Locate the cell with the specified text and output its [x, y] center coordinate. 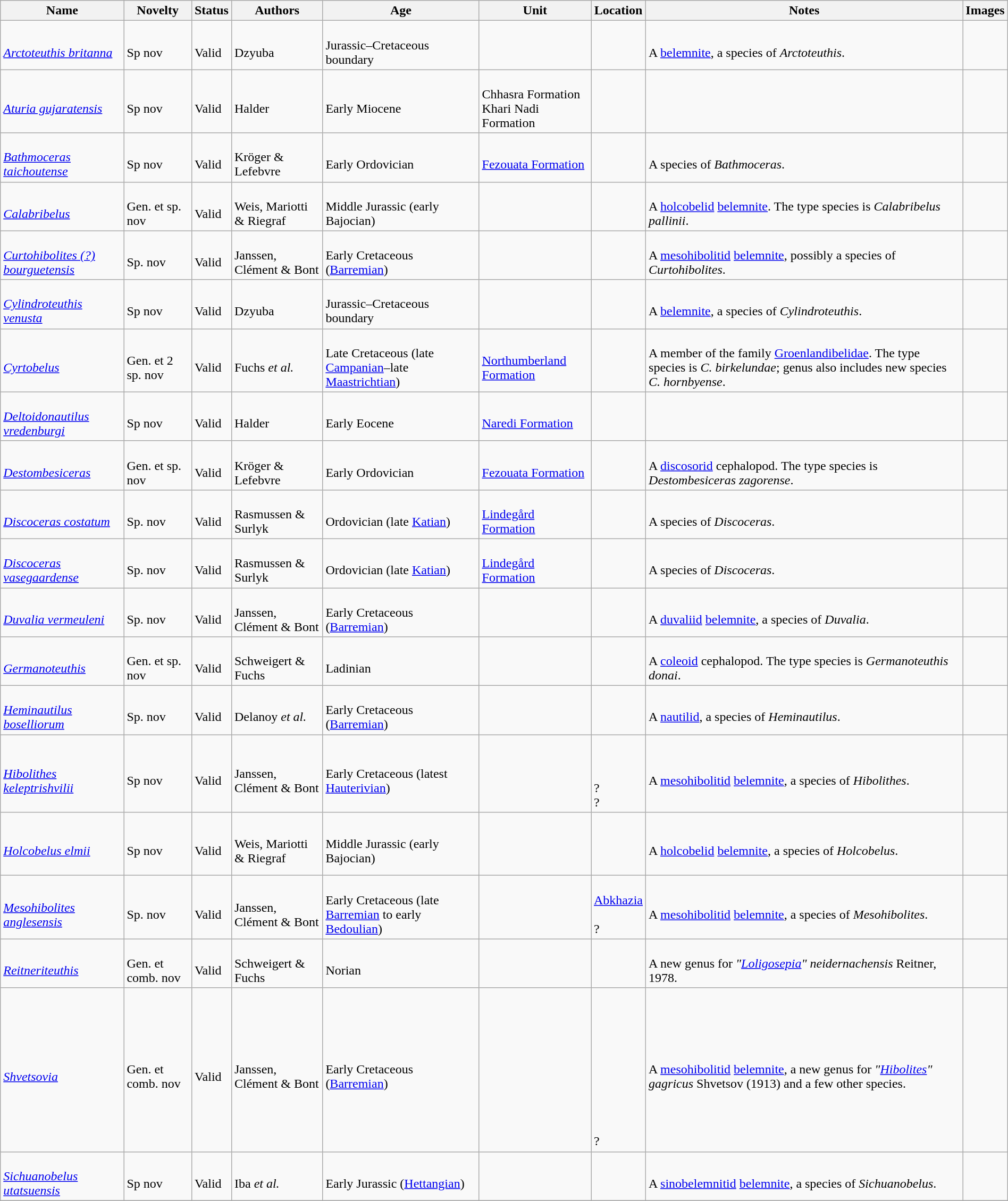
Northumberland Formation [535, 360]
A duvaliid belemnite, a species of Duvalia. [804, 612]
A belemnite, a species of Cylindroteuthis. [804, 304]
Name [62, 11]
Deltoidonautilus vredenburgi [62, 416]
Age [401, 11]
Ladinian [401, 661]
Abkhazia ? [619, 907]
Shvetsovia [62, 1070]
A mesohibolitid belemnite, a new genus for "Hibolites" gagricus Shvetsov (1913) and a few other species. [804, 1070]
Novelty [157, 11]
Notes [804, 11]
Bathmoceras taichoutense [62, 157]
Status [212, 11]
Cyrtobelus [62, 360]
Germanoteuthis [62, 661]
Early Eocene [401, 416]
A sinobelemnitid belemnite, a species of Sichuanobelus. [804, 1176]
Calabribelus [62, 206]
Sichuanobelus utatsuensis [62, 1176]
Early Cretaceous (latest Hauterivian) [401, 774]
Heminautilus boselliorum [62, 710]
A holcobelid belemnite. The type species is Calabribelus pallinii. [804, 206]
? ? [619, 774]
Mesohibolites anglesensis [62, 907]
Images [985, 11]
Curtohibolites (?) bourguetensis [62, 255]
Naredi Formation [535, 416]
A member of the family Groenlandibelidae. The type species is C. birkelundae; genus also includes new species C. hornbyense. [804, 360]
A mesohibolitid belemnite, a species of Mesohibolites. [804, 907]
Duvalia vermeuleni [62, 612]
Aturia gujaratensis [62, 101]
A mesohibolitid belemnite, a species of Hibolithes. [804, 774]
A mesohibolitid belemnite, possibly a species of Curtohibolites. [804, 255]
Delanoy et al. [276, 710]
Location [619, 11]
Authors [276, 11]
Late Cretaceous (late Campanian–late Maastrichtian) [401, 360]
Arctoteuthis britanna [62, 45]
A species of Bathmoceras. [804, 157]
Discoceras costatum [62, 514]
Chhasra Formation Khari Nadi Formation [535, 101]
Reitneriteuthis [62, 963]
Cylindroteuthis venusta [62, 304]
Fuchs et al. [276, 360]
Iba et al. [276, 1176]
? [619, 1070]
A holcobelid belemnite, a species of Holcobelus. [804, 844]
Holcobelus elmii [62, 844]
A discosorid cephalopod. The type species is Destombesiceras zagorense. [804, 465]
A belemnite, a species of Arctoteuthis. [804, 45]
Norian [401, 963]
Gen. et 2 sp. nov [157, 360]
A new genus for "Loligosepia" neidernachensis Reitner, 1978. [804, 963]
Early Jurassic (Hettangian) [401, 1176]
Unit [535, 11]
A nautilid, a species of Heminautilus. [804, 710]
Discoceras vasegaardense [62, 563]
Early Cretaceous (late Barremian to early Bedoulian) [401, 907]
Destombesiceras [62, 465]
A coleoid cephalopod. The type species is Germanoteuthis donai. [804, 661]
Hibolithes keleptrishvilii [62, 774]
Early Miocene [401, 101]
